From the cell containing the given text, extract its center point as [X, Y] coordinate. 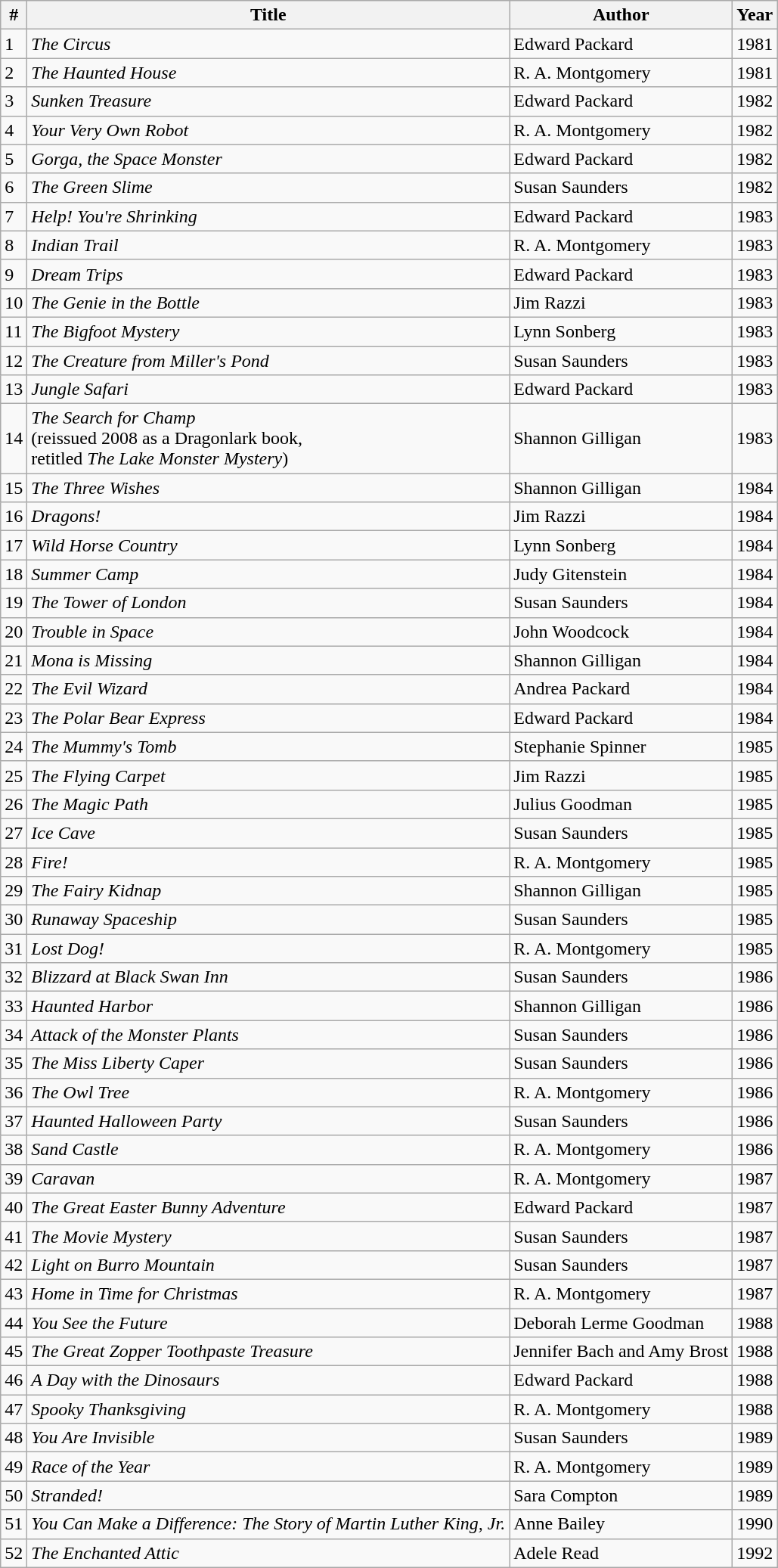
Wild Horse Country [268, 545]
Light on Burro Mountain [268, 1265]
The Evil Wizard [268, 689]
The Tower of London [268, 603]
15 [14, 488]
10 [14, 303]
The Haunted House [268, 73]
17 [14, 545]
The Owl Tree [268, 1092]
Andrea Packard [621, 689]
The Bigfoot Mystery [268, 331]
5 [14, 159]
Haunted Halloween Party [268, 1121]
25 [14, 775]
The Enchanted Attic [268, 1553]
49 [14, 1467]
Haunted Harbor [268, 1006]
The Polar Bear Express [268, 718]
Judy Gitenstein [621, 574]
Summer Camp [268, 574]
Author [621, 15]
11 [14, 331]
Lost Dog! [268, 949]
2 [14, 73]
4 [14, 130]
6 [14, 188]
44 [14, 1323]
35 [14, 1063]
45 [14, 1352]
43 [14, 1293]
The Great Zopper Toothpaste Treasure [268, 1352]
The Search for Champ (reissued 2008 as a Dragonlark book,retitled The Lake Monster Mystery) [268, 439]
The Mummy's Tomb [268, 747]
42 [14, 1265]
Year [755, 15]
Spooky Thanksgiving [268, 1409]
46 [14, 1380]
The Magic Path [268, 804]
24 [14, 747]
12 [14, 361]
3 [14, 101]
Trouble in Space [268, 632]
John Woodcock [621, 632]
14 [14, 439]
47 [14, 1409]
Blizzard at Black Swan Inn [268, 977]
The Green Slime [268, 188]
The Genie in the Bottle [268, 303]
The Miss Liberty Caper [268, 1063]
37 [14, 1121]
Stranded! [268, 1495]
Adele Read [621, 1553]
Race of the Year [268, 1467]
13 [14, 390]
40 [14, 1207]
The Flying Carpet [268, 775]
Home in Time for Christmas [268, 1293]
Your Very Own Robot [268, 130]
9 [14, 274]
20 [14, 632]
Julius Goodman [621, 804]
Dream Trips [268, 274]
Title [268, 15]
32 [14, 977]
41 [14, 1236]
27 [14, 833]
Caravan [268, 1178]
48 [14, 1438]
39 [14, 1178]
23 [14, 718]
1990 [755, 1524]
Dragons! [268, 517]
The Fairy Kidnap [268, 891]
1 [14, 44]
You Can Make a Difference: The Story of Martin Luther King, Jr. [268, 1524]
You See the Future [268, 1323]
7 [14, 216]
50 [14, 1495]
Anne Bailey [621, 1524]
Help! You're Shrinking [268, 216]
29 [14, 891]
30 [14, 920]
8 [14, 245]
Sand Castle [268, 1150]
1992 [755, 1553]
Gorga, the Space Monster [268, 159]
38 [14, 1150]
26 [14, 804]
Indian Trail [268, 245]
The Circus [268, 44]
16 [14, 517]
Sunken Treasure [268, 101]
Ice Cave [268, 833]
A Day with the Dinosaurs [268, 1380]
Runaway Spaceship [268, 920]
33 [14, 1006]
Jungle Safari [268, 390]
34 [14, 1035]
# [14, 15]
The Creature from Miller's Pond [268, 361]
28 [14, 862]
Deborah Lerme Goodman [621, 1323]
The Great Easter Bunny Adventure [268, 1207]
Attack of the Monster Plants [268, 1035]
Fire! [268, 862]
18 [14, 574]
36 [14, 1092]
19 [14, 603]
The Movie Mystery [268, 1236]
Stephanie Spinner [621, 747]
52 [14, 1553]
Jennifer Bach and Amy Brost [621, 1352]
31 [14, 949]
Mona is Missing [268, 660]
Sara Compton [621, 1495]
The Three Wishes [268, 488]
22 [14, 689]
21 [14, 660]
51 [14, 1524]
You Are Invisible [268, 1438]
